Detect which cell encompasses the target text, then output its (x, y) center coordinate. 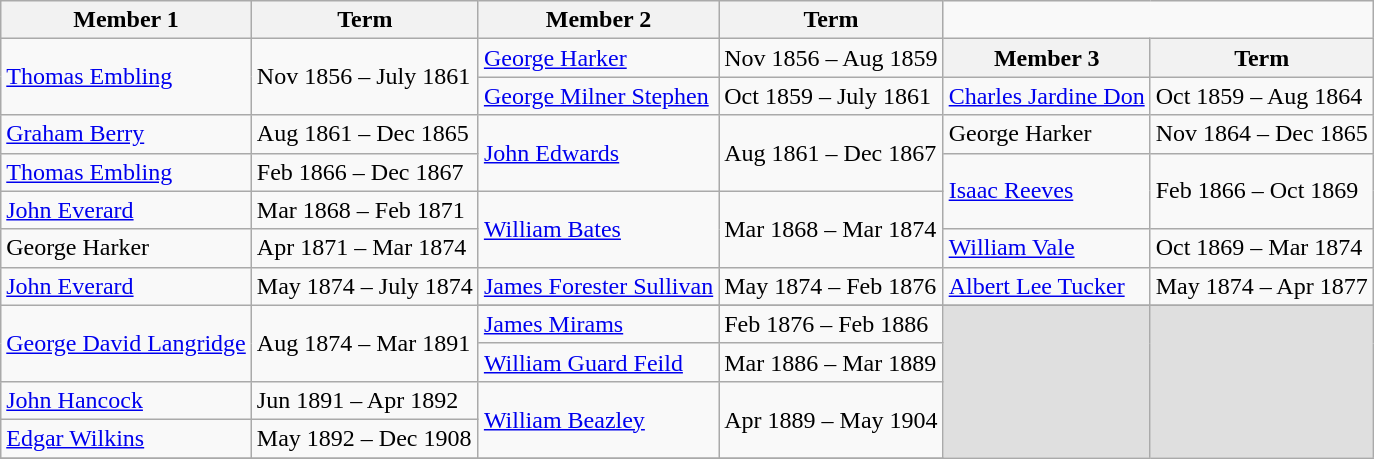
James Mirams (598, 324)
Mar 1868 – Feb 1871 (364, 210)
Edgar Wilkins (126, 438)
Feb 1866 – Dec 1867 (364, 172)
Member 2 (598, 20)
William Bates (598, 229)
William Vale (1046, 248)
Nov 1856 – July 1861 (364, 77)
Nov 1864 – Dec 1865 (1262, 134)
Member 3 (1046, 58)
Oct 1869 – Mar 1874 (1262, 248)
May 1874 – Apr 1877 (1262, 286)
Isaac Reeves (1046, 191)
Charles Jardine Don (1046, 96)
Aug 1874 – Mar 1891 (364, 343)
Mar 1886 – Mar 1889 (831, 362)
John Edwards (598, 153)
Oct 1859 – Aug 1864 (1262, 96)
George Milner Stephen (598, 96)
Graham Berry (126, 134)
Aug 1861 – Dec 1865 (364, 134)
May 1892 – Dec 1908 (364, 438)
Apr 1871 – Mar 1874 (364, 248)
Aug 1861 – Dec 1867 (831, 153)
May 1874 – Feb 1876 (831, 286)
May 1874 – July 1874 (364, 286)
Oct 1859 – July 1861 (831, 96)
Feb 1866 – Oct 1869 (1262, 191)
John Hancock (126, 400)
Feb 1876 – Feb 1886 (831, 324)
William Guard Feild (598, 362)
James Forester Sullivan (598, 286)
Apr 1889 – May 1904 (831, 419)
Jun 1891 – Apr 1892 (364, 400)
Member 1 (126, 20)
Mar 1868 – Mar 1874 (831, 229)
George David Langridge (126, 343)
Nov 1856 – Aug 1859 (831, 58)
William Beazley (598, 419)
Albert Lee Tucker (1046, 286)
